Return (X, Y) of the center of cell containing provided text 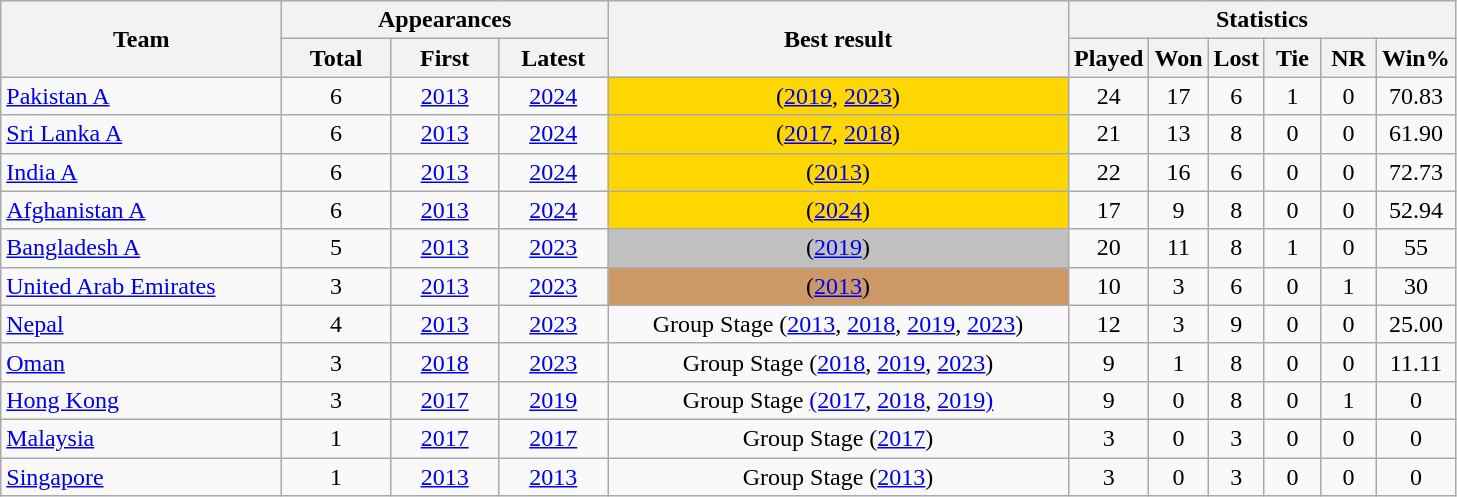
Afghanistan A (142, 210)
10 (1109, 286)
Pakistan A (142, 96)
52.94 (1416, 210)
72.73 (1416, 172)
11.11 (1416, 362)
NR (1349, 58)
Statistics (1262, 20)
(2019) (838, 248)
Group Stage (2017, 2018, 2019) (838, 400)
United Arab Emirates (142, 286)
Group Stage (2018, 2019, 2023) (838, 362)
70.83 (1416, 96)
5 (336, 248)
Hong Kong (142, 400)
11 (1178, 248)
Nepal (142, 324)
Latest (554, 58)
13 (1178, 134)
55 (1416, 248)
Appearances (445, 20)
Sri Lanka A (142, 134)
16 (1178, 172)
Group Stage (2013) (838, 477)
(2024) (838, 210)
Won (1178, 58)
25.00 (1416, 324)
Bangladesh A (142, 248)
24 (1109, 96)
Malaysia (142, 438)
20 (1109, 248)
Oman (142, 362)
Team (142, 39)
30 (1416, 286)
India A (142, 172)
Group Stage (2017) (838, 438)
First (444, 58)
12 (1109, 324)
Singapore (142, 477)
Group Stage (2013, 2018, 2019, 2023) (838, 324)
4 (336, 324)
(2019, 2023) (838, 96)
Total (336, 58)
21 (1109, 134)
Lost (1236, 58)
Win% (1416, 58)
61.90 (1416, 134)
Played (1109, 58)
2018 (444, 362)
Best result (838, 39)
22 (1109, 172)
(2017, 2018) (838, 134)
Tie (1292, 58)
2019 (554, 400)
